From the cell containing the given text, extract its center point as (x, y) coordinate. 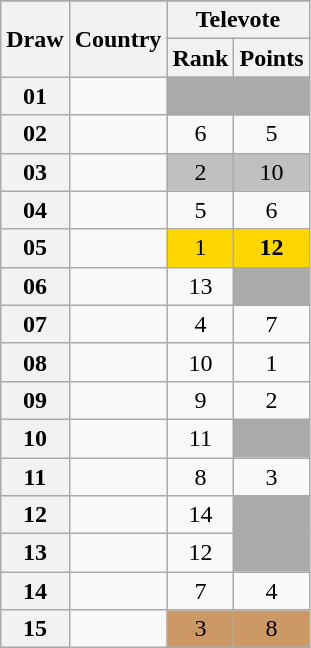
09 (35, 400)
03 (35, 172)
Rank (200, 58)
02 (35, 134)
Draw (35, 39)
Country (118, 39)
07 (35, 324)
9 (200, 400)
05 (35, 248)
Points (272, 58)
06 (35, 286)
08 (35, 362)
04 (35, 210)
15 (35, 629)
01 (35, 96)
Televote (238, 20)
